Provide the [X, Y] coordinate of the cell's center where the given text is located.  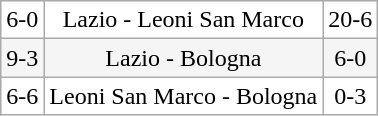
Lazio - Bologna [184, 58]
Lazio - Leoni San Marco [184, 20]
6-6 [22, 96]
0-3 [350, 96]
20-6 [350, 20]
9-3 [22, 58]
Leoni San Marco - Bologna [184, 96]
